From the cell containing the given text, extract its center point as [X, Y] coordinate. 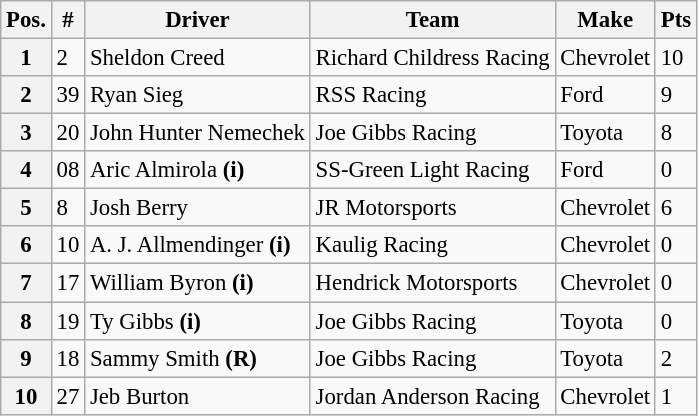
7 [26, 283]
Driver [198, 20]
Pos. [26, 20]
Sammy Smith (R) [198, 358]
Hendrick Motorsports [432, 283]
3 [26, 133]
# [68, 20]
William Byron (i) [198, 283]
5 [26, 208]
Aric Almirola (i) [198, 170]
Ty Gibbs (i) [198, 321]
Richard Childress Racing [432, 58]
39 [68, 95]
John Hunter Nemechek [198, 133]
4 [26, 170]
Make [605, 20]
27 [68, 396]
RSS Racing [432, 95]
19 [68, 321]
Sheldon Creed [198, 58]
Josh Berry [198, 208]
08 [68, 170]
Ryan Sieg [198, 95]
Jordan Anderson Racing [432, 396]
SS-Green Light Racing [432, 170]
20 [68, 133]
A. J. Allmendinger (i) [198, 245]
Kaulig Racing [432, 245]
JR Motorsports [432, 208]
Team [432, 20]
17 [68, 283]
18 [68, 358]
Jeb Burton [198, 396]
Pts [676, 20]
